Scan for the cell matching the given text and deliver its [x, y] coordinate at center. 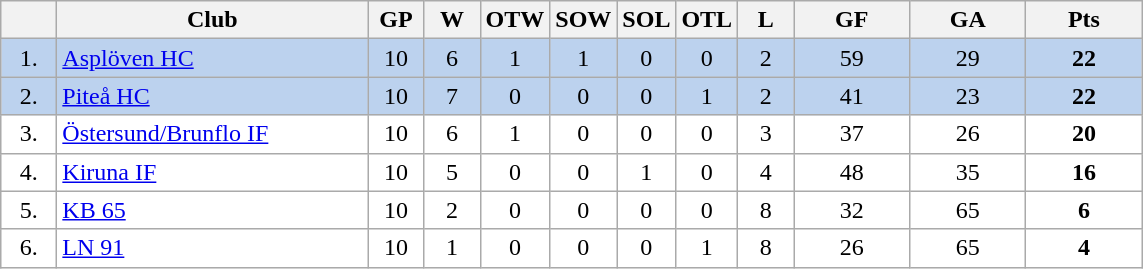
GP [396, 20]
GA [968, 20]
Kiruna IF [212, 172]
3 [766, 134]
L [766, 20]
7 [452, 96]
6. [29, 248]
1. [29, 58]
Östersund/Brunflo IF [212, 134]
37 [852, 134]
Asplöven HC [212, 58]
2. [29, 96]
OTL [707, 20]
20 [1084, 134]
Pts [1084, 20]
23 [968, 96]
32 [852, 210]
16 [1084, 172]
5. [29, 210]
48 [852, 172]
29 [968, 58]
59 [852, 58]
4. [29, 172]
GF [852, 20]
41 [852, 96]
OTW [515, 20]
35 [968, 172]
Piteå HC [212, 96]
3. [29, 134]
5 [452, 172]
Club [212, 20]
SOL [646, 20]
KB 65 [212, 210]
W [452, 20]
LN 91 [212, 248]
SOW [584, 20]
